Detect which cell encompasses the target text, then output its (X, Y) center coordinate. 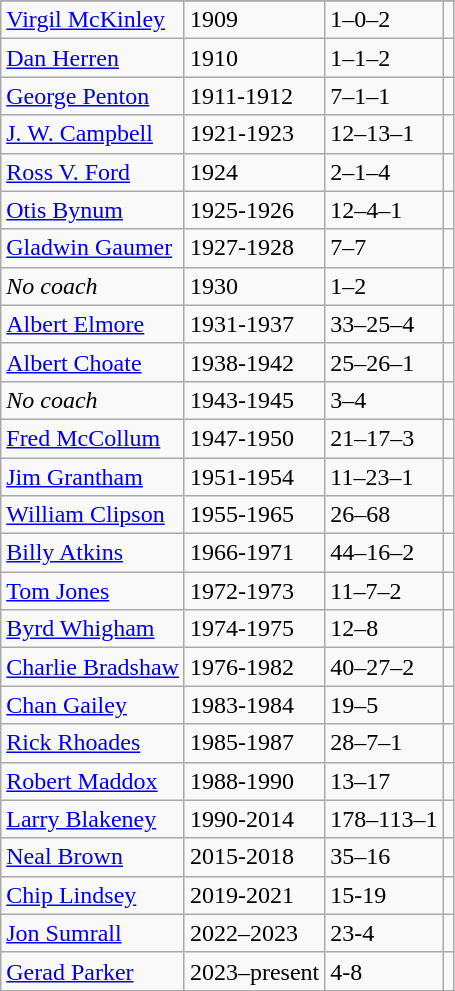
1966-1971 (254, 553)
Chan Gailey (93, 705)
1951-1954 (254, 477)
Billy Atkins (93, 553)
12–4–1 (384, 210)
26–68 (384, 515)
178–113–1 (384, 819)
Otis Bynum (93, 210)
1943-1945 (254, 400)
Gladwin Gaumer (93, 248)
1927-1928 (254, 248)
William Clipson (93, 515)
35–16 (384, 857)
1909 (254, 20)
1–2 (384, 286)
1955-1965 (254, 515)
1972-1973 (254, 591)
2023–present (254, 971)
Ross V. Ford (93, 172)
11–7–2 (384, 591)
2019-2021 (254, 895)
1924 (254, 172)
21–17–3 (384, 438)
13–17 (384, 781)
Jim Grantham (93, 477)
40–27–2 (384, 667)
Rick Rhoades (93, 743)
Fred McCollum (93, 438)
19–5 (384, 705)
2022–2023 (254, 933)
Tom Jones (93, 591)
7–1–1 (384, 96)
1921-1923 (254, 134)
Larry Blakeney (93, 819)
1976-1982 (254, 667)
1974-1975 (254, 629)
Robert Maddox (93, 781)
1–0–2 (384, 20)
1930 (254, 286)
33–25–4 (384, 324)
25–26–1 (384, 362)
Neal Brown (93, 857)
2–1–4 (384, 172)
28–7–1 (384, 743)
23-4 (384, 933)
Charlie Bradshaw (93, 667)
7–7 (384, 248)
1947-1950 (254, 438)
1990-2014 (254, 819)
J. W. Campbell (93, 134)
1983-1984 (254, 705)
Gerad Parker (93, 971)
Albert Choate (93, 362)
1910 (254, 58)
12–13–1 (384, 134)
3–4 (384, 400)
Virgil McKinley (93, 20)
1938-1942 (254, 362)
Albert Elmore (93, 324)
44–16–2 (384, 553)
12–8 (384, 629)
1–1–2 (384, 58)
Jon Sumrall (93, 933)
1988-1990 (254, 781)
Chip Lindsey (93, 895)
2015-2018 (254, 857)
4-8 (384, 971)
1985-1987 (254, 743)
11–23–1 (384, 477)
1911-1912 (254, 96)
1931-1937 (254, 324)
Dan Herren (93, 58)
1925-1926 (254, 210)
Byrd Whigham (93, 629)
George Penton (93, 96)
15-19 (384, 895)
